Determine the [X, Y] coordinate at the center of the cell enclosing the given text.  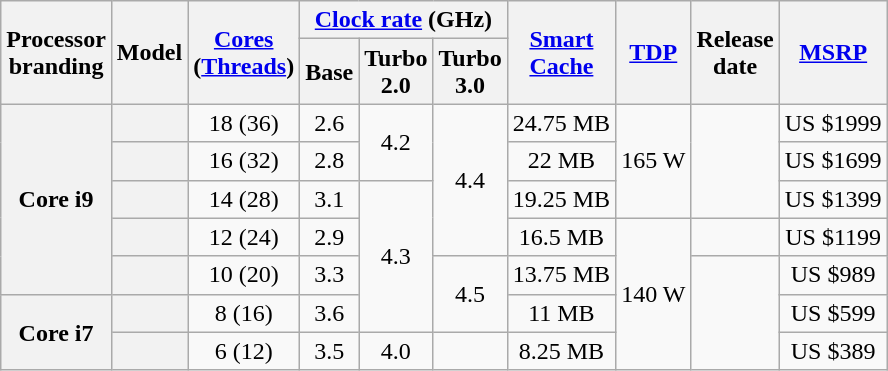
Core i7 [56, 332]
16 (32) [244, 161]
2.8 [330, 161]
US $599 [833, 313]
11 MB [561, 313]
Turbo2.0 [396, 72]
6 (12) [244, 351]
US $1699 [833, 161]
16.5 MB [561, 237]
Core i9 [56, 199]
12 (24) [244, 237]
10 (20) [244, 275]
19.25 MB [561, 199]
2.6 [330, 123]
Base [330, 72]
4.5 [470, 294]
Releasedate [735, 52]
4.2 [396, 142]
US $389 [833, 351]
TDP [654, 52]
4.4 [470, 180]
2.9 [330, 237]
14 (28) [244, 199]
3.5 [330, 351]
165 W [654, 161]
Turbo3.0 [470, 72]
SmartCache [561, 52]
8.25 MB [561, 351]
MSRP [833, 52]
US $989 [833, 275]
US $1999 [833, 123]
3.3 [330, 275]
13.75 MB [561, 275]
US $1199 [833, 237]
140 W [654, 294]
22 MB [561, 161]
Model [149, 52]
3.1 [330, 199]
US $1399 [833, 199]
Clock rate (GHz) [404, 20]
Processorbranding [56, 52]
4.0 [396, 351]
3.6 [330, 313]
18 (36) [244, 123]
8 (16) [244, 313]
24.75 MB [561, 123]
4.3 [396, 256]
Cores(Threads) [244, 52]
